Scan for the cell matching the given text and deliver its [x, y] coordinate at center. 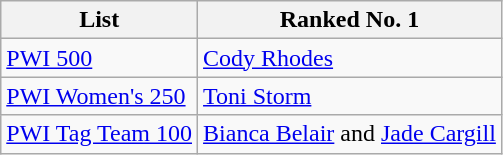
Ranked No. 1 [350, 20]
PWI 500 [100, 58]
Toni Storm [350, 96]
Bianca Belair and Jade Cargill [350, 134]
PWI Women's 250 [100, 96]
Cody Rhodes [350, 58]
PWI Tag Team 100 [100, 134]
List [100, 20]
